Output the (x, y) coordinate of the center of the cell containing the given text.  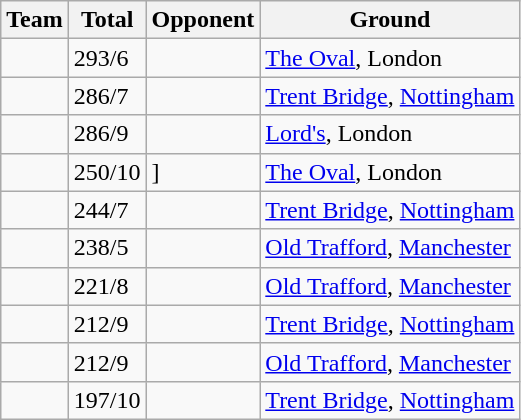
Ground (390, 20)
Total (107, 20)
238/5 (107, 248)
Opponent (203, 20)
293/6 (107, 58)
] (203, 172)
244/7 (107, 210)
Lord's, London (390, 134)
250/10 (107, 172)
221/8 (107, 286)
197/10 (107, 400)
286/7 (107, 96)
286/9 (107, 134)
Team (35, 20)
